Pinpoint the cell where the given text exists, returning its (X, Y) midpoint coordinate. 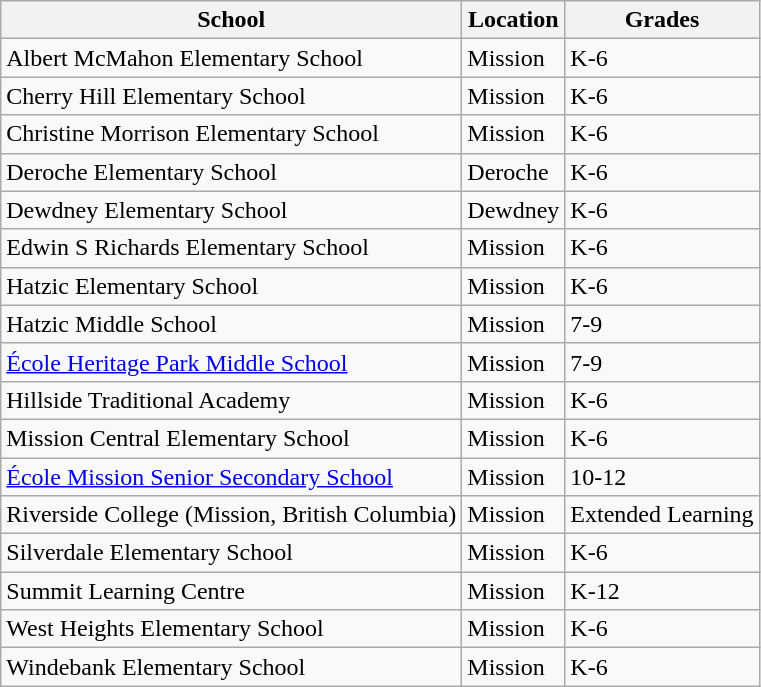
Hatzic Middle School (232, 324)
Location (514, 20)
Deroche Elementary School (232, 172)
École Mission Senior Secondary School (232, 477)
Hatzic Elementary School (232, 286)
Christine Morrison Elementary School (232, 134)
Mission Central Elementary School (232, 438)
Edwin S Richards Elementary School (232, 248)
K-12 (662, 591)
School (232, 20)
West Heights Elementary School (232, 629)
École Heritage Park Middle School (232, 362)
Extended Learning (662, 515)
Grades (662, 20)
Windebank Elementary School (232, 667)
Cherry Hill Elementary School (232, 96)
Hillside Traditional Academy (232, 400)
Riverside College (Mission, British Columbia) (232, 515)
Dewdney (514, 210)
Dewdney Elementary School (232, 210)
10-12 (662, 477)
Deroche (514, 172)
Summit Learning Centre (232, 591)
Silverdale Elementary School (232, 553)
Albert McMahon Elementary School (232, 58)
